Return [x, y] of the center of cell containing provided text 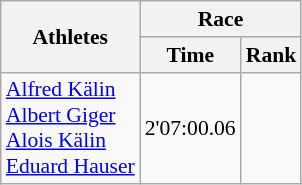
2'07:00.06 [190, 128]
Race [221, 19]
Time [190, 55]
Athletes [70, 36]
Rank [272, 55]
Alfred KälinAlbert GigerAlois KälinEduard Hauser [70, 128]
